Return [X, Y] of the center of cell containing provided text 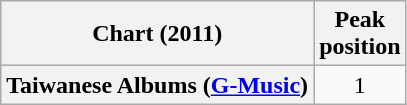
Taiwanese Albums (G-Music) [158, 85]
Peakposition [360, 34]
Chart (2011) [158, 34]
1 [360, 85]
